Find where the given text appears and provide that cell's center as [x, y] coordinate. 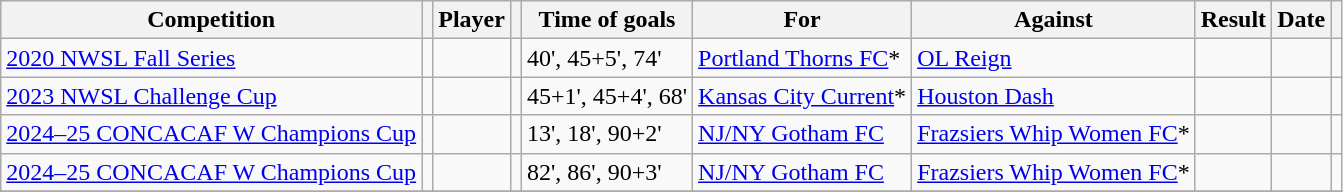
Player [472, 20]
2023 NWSL Challenge Cup [212, 96]
Result [1233, 20]
13', 18', 90+2' [606, 134]
Time of goals [606, 20]
40', 45+5', 74' [606, 58]
Date [1302, 20]
2020 NWSL Fall Series [212, 58]
OL Reign [1054, 58]
Competition [212, 20]
For [802, 20]
45+1', 45+4', 68' [606, 96]
Portland Thorns FC* [802, 58]
Against [1054, 20]
Houston Dash [1054, 96]
Kansas City Current* [802, 96]
82', 86', 90+3' [606, 172]
